Extract the [x, y] coordinate from the center of the cell holding the provided text.  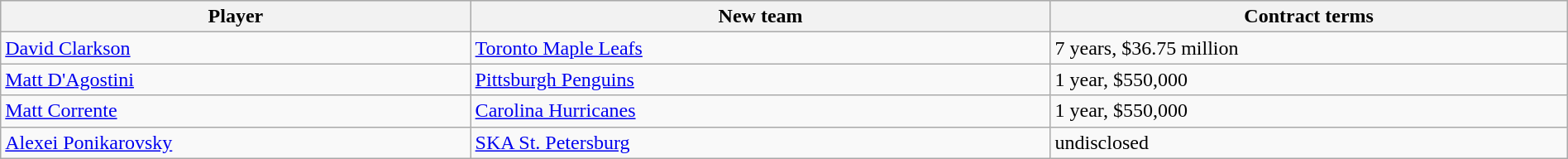
undisclosed [1308, 142]
Alexei Ponikarovsky [236, 142]
Matt D'Agostini [236, 79]
New team [761, 17]
Matt Corrente [236, 111]
Carolina Hurricanes [761, 111]
Pittsburgh Penguins [761, 79]
Toronto Maple Leafs [761, 48]
Contract terms [1308, 17]
David Clarkson [236, 48]
SKA St. Petersburg [761, 142]
7 years, $36.75 million [1308, 48]
Player [236, 17]
